Return [X, Y] of the center of cell containing provided text 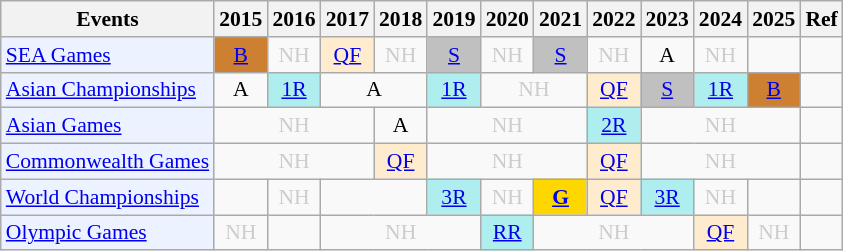
RR [508, 233]
2019 [454, 19]
Asian Games [108, 126]
G [560, 197]
2017 [348, 19]
2022 [614, 19]
2025 [774, 19]
2016 [294, 19]
Events [108, 19]
2018 [400, 19]
2020 [508, 19]
SEA Games [108, 55]
2024 [720, 19]
2R [614, 126]
World Championships [108, 197]
Olympic Games [108, 233]
2021 [560, 19]
2023 [666, 19]
Commonwealth Games [108, 162]
Ref [821, 19]
2015 [240, 19]
Asian Championships [108, 90]
